Capture the cell that displays the provided text and extract its (x, y) central coordinate. 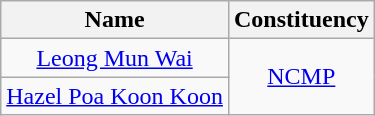
NCMP (301, 77)
Name (115, 20)
Hazel Poa Koon Koon (115, 96)
Constituency (301, 20)
Leong Mun Wai (115, 58)
